Search for the cell housing the specified text and yield its [X, Y] center coordinate. 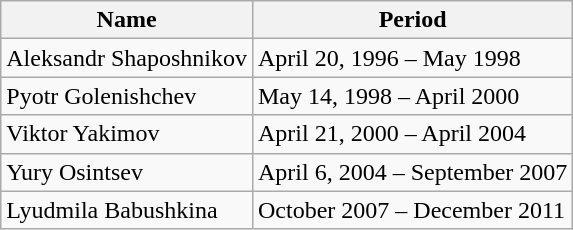
Viktor Yakimov [127, 134]
Pyotr Golenishchev [127, 96]
October 2007 – December 2011 [412, 210]
Period [412, 20]
April 21, 2000 – April 2004 [412, 134]
May 14, 1998 – April 2000 [412, 96]
Name [127, 20]
Lyudmila Babushkina [127, 210]
April 6, 2004 – September 2007 [412, 172]
April 20, 1996 – May 1998 [412, 58]
Yury Osintsev [127, 172]
Aleksandr Shaposhnikov [127, 58]
